Locate the cell with the specified text and output its [x, y] center coordinate. 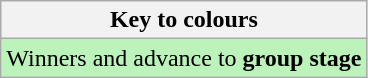
Winners and advance to group stage [184, 58]
Key to colours [184, 20]
